Return the (x, y) coordinate for the center point of the cell that contains the specified text.  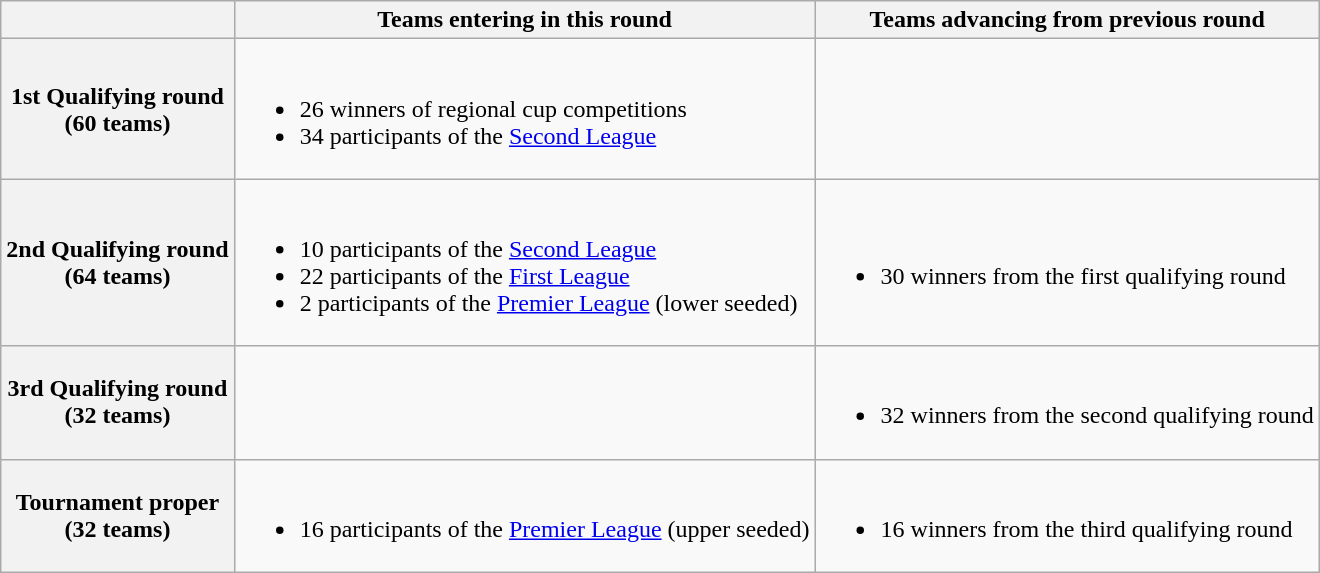
16 winners from the third qualifying round (1067, 516)
1st Qualifying round (60 teams) (118, 109)
30 winners from the first qualifying round (1067, 262)
Tournament proper (32 teams) (118, 516)
16 participants of the Premier League (upper seeded) (524, 516)
26 winners of regional cup competitions34 participants of the Second League (524, 109)
Teams entering in this round (524, 20)
10 participants of the Second League22 participants of the First League2 participants of the Premier League (lower seeded) (524, 262)
Teams advancing from previous round (1067, 20)
3rd Qualifying round (32 teams) (118, 402)
32 winners from the second qualifying round (1067, 402)
2nd Qualifying round (64 teams) (118, 262)
